Return [x, y] of the center of cell containing provided text 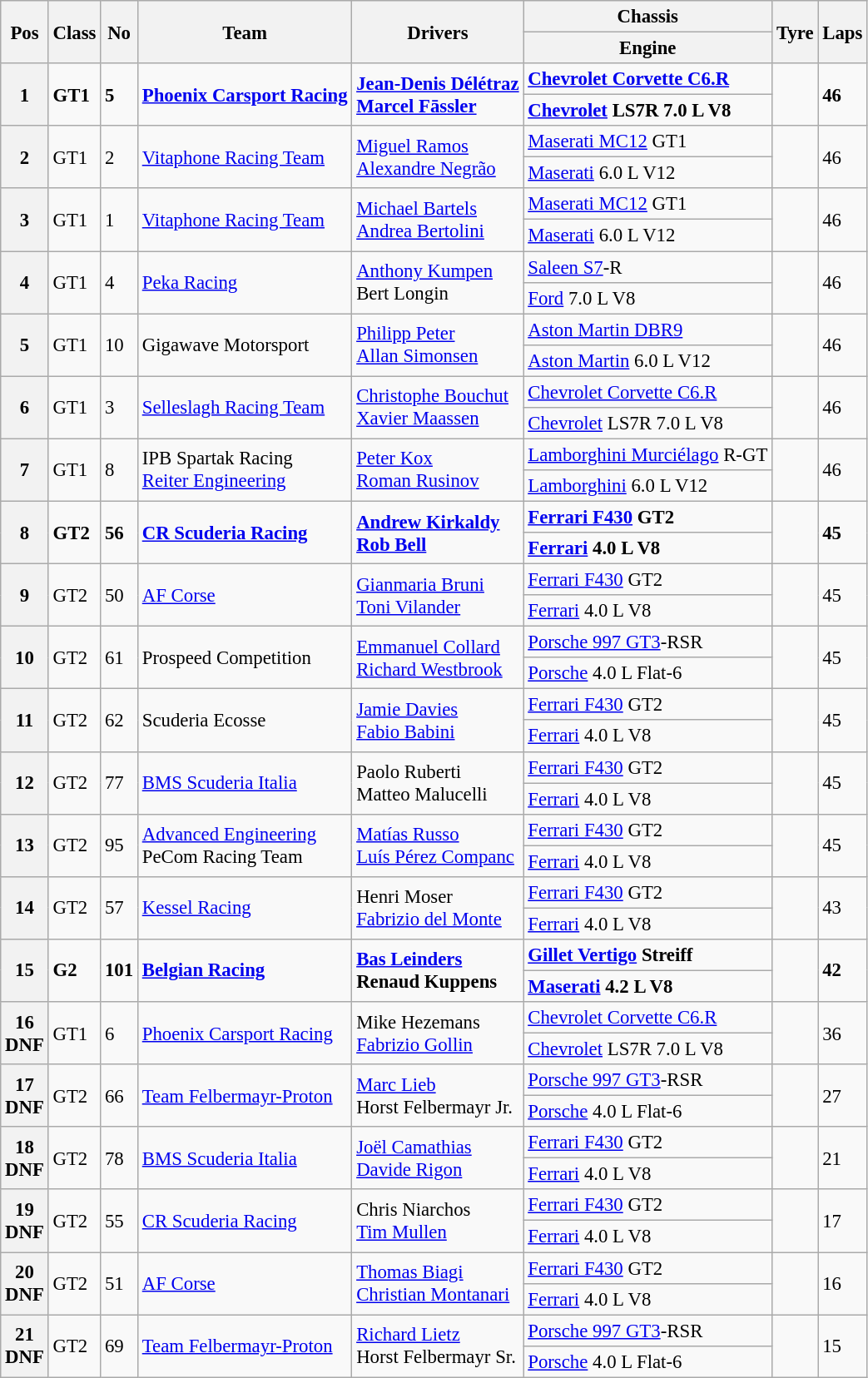
Lamborghini 6.0 L V12 [647, 486]
Thomas Biagi Christian Montanari [438, 1283]
21 [842, 1158]
Gillet Vertigo Streiff [647, 955]
Joël Camathias Davide Rigon [438, 1158]
Ford 7.0 L V8 [647, 298]
Class [75, 32]
No [120, 32]
Chris Niarchos Tim Mullen [438, 1222]
Gianmaria Bruni Toni Vilander [438, 596]
Drivers [438, 32]
27 [842, 1095]
62 [120, 721]
17DNF [25, 1095]
Paolo Ruberti Matteo Malucelli [438, 782]
95 [120, 845]
20DNF [25, 1283]
12 [25, 782]
Team [245, 32]
Christophe Bouchut Xavier Maassen [438, 408]
Jamie Davies Fabio Babini [438, 721]
55 [120, 1222]
Peter Kox Roman Rusinov [438, 469]
Michael Bartels Andrea Bertolini [438, 220]
Matías Russo Luís Pérez Companc [438, 845]
Henri Moser Fabrizio del Monte [438, 909]
Lamborghini Murciélago R-GT [647, 454]
9 [25, 596]
Peka Racing [245, 283]
Belgian Racing [245, 970]
Richard Lietz Horst Felbermayr Sr. [438, 1346]
Engine [647, 48]
Anthony Kumpen Bert Longin [438, 283]
Philipp Peter Allan Simonsen [438, 344]
Chassis [647, 17]
Saleen S7-R [647, 267]
17 [842, 1222]
77 [120, 782]
21DNF [25, 1346]
51 [120, 1283]
G2 [75, 970]
Scuderia Ecosse [245, 721]
Maserati 4.2 L V8 [647, 986]
56 [120, 533]
Emmanuel Collard Richard Westbrook [438, 657]
11 [25, 721]
Mike Hezemans Fabrizio Gollin [438, 1033]
Gigawave Motorsport [245, 344]
14 [25, 909]
IPB Spartak Racing Reiter Engineering [245, 469]
Jean-Denis Délétraz Marcel Fāssler [438, 95]
Advanced Engineering PeCom Racing Team [245, 845]
Miguel Ramos Alexandre Negrão [438, 156]
57 [120, 909]
61 [120, 657]
50 [120, 596]
Pos [25, 32]
Aston Martin DBR9 [647, 330]
7 [25, 469]
66 [120, 1095]
43 [842, 909]
Selleslagh Racing Team [245, 408]
Tyre [796, 32]
16DNF [25, 1033]
36 [842, 1033]
Bas Leinders Renaud Kuppens [438, 970]
13 [25, 845]
19DNF [25, 1222]
101 [120, 970]
18DNF [25, 1158]
16 [842, 1283]
Kessel Racing [245, 909]
Prospeed Competition [245, 657]
Laps [842, 32]
69 [120, 1346]
Aston Martin 6.0 L V12 [647, 360]
Marc Lieb Horst Felbermayr Jr. [438, 1095]
42 [842, 970]
78 [120, 1158]
Andrew Kirkaldy Rob Bell [438, 533]
